Determine the [X, Y] coordinate at the center of the cell enclosing the given text.  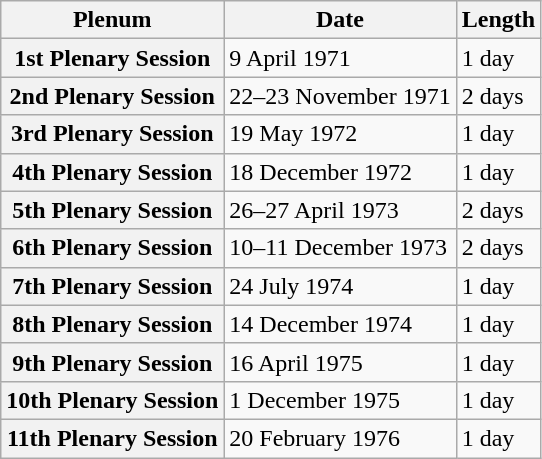
2nd Plenary Session [112, 96]
18 December 1972 [340, 172]
24 July 1974 [340, 286]
11th Plenary Session [112, 438]
9th Plenary Session [112, 362]
Length [498, 20]
5th Plenary Session [112, 210]
1st Plenary Session [112, 58]
8th Plenary Session [112, 324]
16 April 1975 [340, 362]
20 February 1976 [340, 438]
3rd Plenary Session [112, 134]
Plenum [112, 20]
26–27 April 1973 [340, 210]
Date [340, 20]
14 December 1974 [340, 324]
6th Plenary Session [112, 248]
7th Plenary Session [112, 286]
19 May 1972 [340, 134]
4th Plenary Session [112, 172]
10–11 December 1973 [340, 248]
22–23 November 1971 [340, 96]
1 December 1975 [340, 400]
9 April 1971 [340, 58]
10th Plenary Session [112, 400]
